Capture the cell that displays the provided text and extract its [x, y] central coordinate. 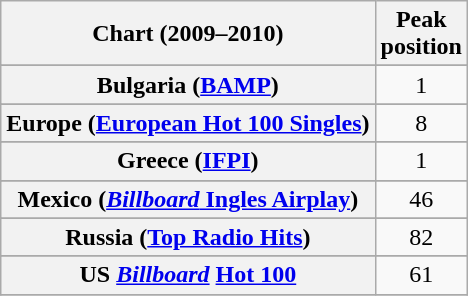
US Billboard Hot 100 [188, 275]
46 [421, 199]
Mexico (Billboard Ingles Airplay) [188, 199]
Russia (Top Radio Hits) [188, 237]
8 [421, 123]
Bulgaria (BAMP) [188, 85]
Europe (European Hot 100 Singles) [188, 123]
Peakposition [421, 34]
Greece (IFPI) [188, 161]
Chart (2009–2010) [188, 34]
82 [421, 237]
61 [421, 275]
